Locate the cell with the specified text and output its (X, Y) center coordinate. 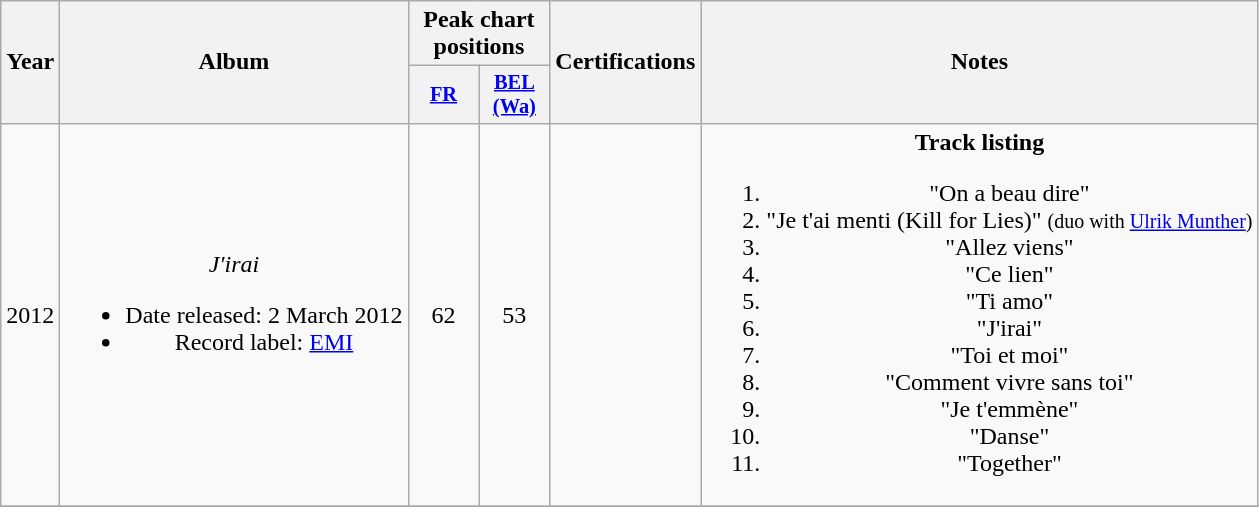
Notes (980, 62)
Certifications (626, 62)
Year (30, 62)
FR (444, 95)
J'iraiDate released: 2 March 2012Record label: EMI (234, 314)
62 (444, 314)
Album (234, 62)
BEL (Wa) (514, 95)
Peak chart positions (479, 34)
53 (514, 314)
2012 (30, 314)
